Pinpoint the cell where the given text exists, returning its (x, y) midpoint coordinate. 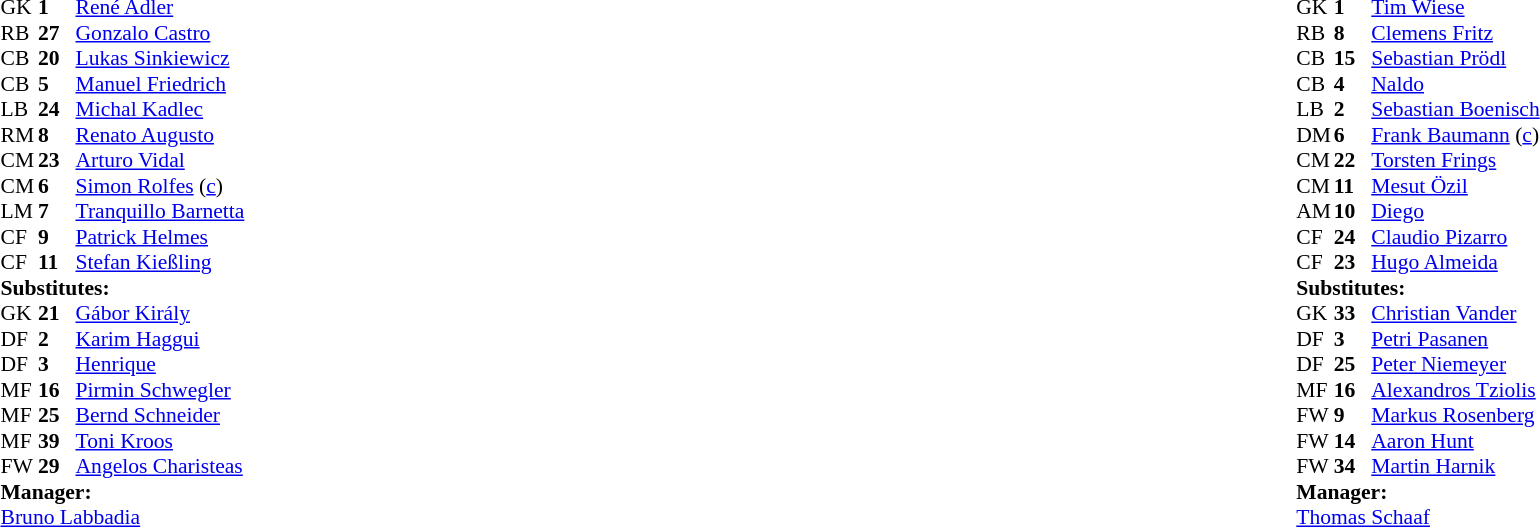
20 (57, 59)
Angelos Charisteas (160, 467)
DM (1315, 135)
LM (19, 211)
Michal Kadlec (160, 109)
Arturo Vidal (160, 161)
Aaron Hunt (1455, 441)
Alexandros Tziolis (1455, 390)
39 (57, 441)
Petri Pasanen (1455, 339)
RM (19, 135)
Claudio Pizarro (1455, 237)
27 (57, 33)
Torsten Frings (1455, 161)
7 (57, 211)
Gonzalo Castro (160, 33)
Sebastian Boenisch (1455, 109)
Renato Augusto (160, 135)
10 (1353, 211)
Lukas Sinkiewicz (160, 59)
Sebastian Prödl (1455, 59)
Manuel Friedrich (160, 84)
Toni Kroos (160, 441)
33 (1353, 313)
5 (57, 84)
Markus Rosenberg (1455, 415)
Tranquillo Barnetta (160, 211)
Diego (1455, 211)
Henrique (160, 365)
Mesut Özil (1455, 186)
34 (1353, 467)
Stefan Kießling (160, 263)
22 (1353, 161)
AM (1315, 211)
Gábor Király (160, 313)
29 (57, 467)
Pirmin Schwegler (160, 390)
Christian Vander (1455, 313)
Peter Niemeyer (1455, 365)
Martin Harnik (1455, 467)
4 (1353, 84)
15 (1353, 59)
Simon Rolfes (c) (160, 186)
Hugo Almeida (1455, 263)
14 (1353, 441)
Clemens Fritz (1455, 33)
Bernd Schneider (160, 415)
Patrick Helmes (160, 237)
21 (57, 313)
Frank Baumann (c) (1455, 135)
Karim Haggui (160, 339)
Naldo (1455, 84)
